Determine the (X, Y) coordinate at the center of the cell enclosing the given text.  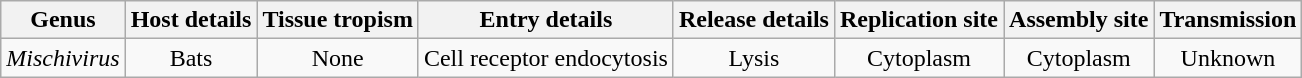
Genus (63, 20)
Entry details (546, 20)
Cell receptor endocytosis (546, 58)
Assembly site (1079, 20)
Tissue tropism (338, 20)
None (338, 58)
Bats (191, 58)
Transmission (1228, 20)
Mischivirus (63, 58)
Release details (754, 20)
Replication site (918, 20)
Unknown (1228, 58)
Lysis (754, 58)
Host details (191, 20)
